Provide the (X, Y) coordinate of the cell's center where the given text is located.  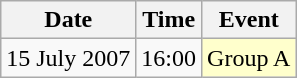
Date (68, 20)
Time (169, 20)
15 July 2007 (68, 58)
Group A (249, 58)
16:00 (169, 58)
Event (249, 20)
